Output the (x, y) coordinate of the center of the cell containing the given text.  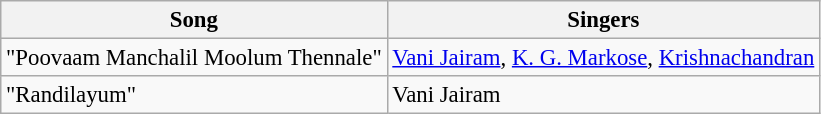
Singers (604, 20)
Song (194, 20)
"Randilayum" (194, 95)
Vani Jairam (604, 95)
"Poovaam Manchalil Moolum Thennale" (194, 58)
Vani Jairam, K. G. Markose, Krishnachandran (604, 58)
